From the cell containing the given text, extract its center point as [x, y] coordinate. 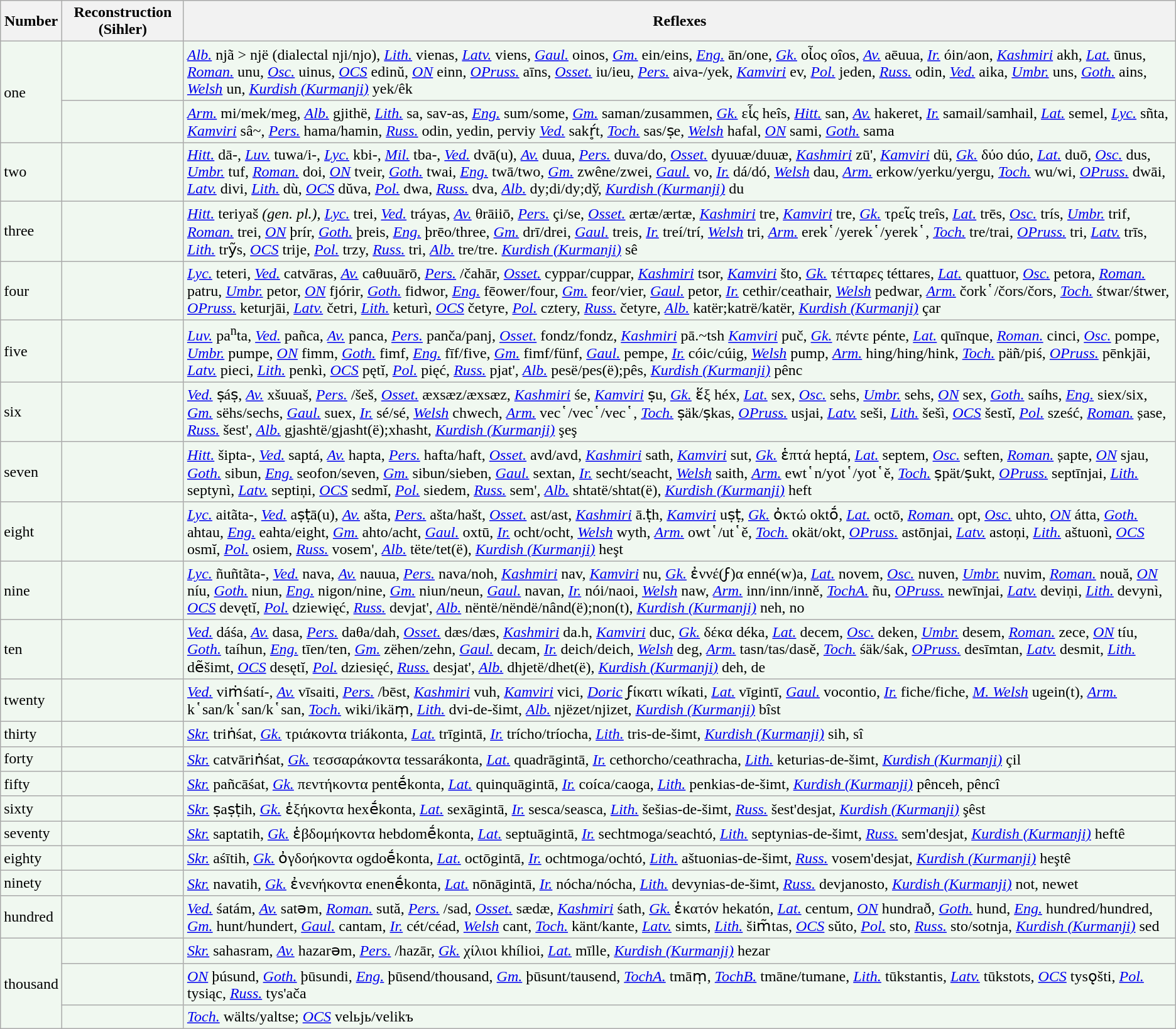
twenty [31, 700]
Skr. ṣaṣṭih, Gk. ἑξήκοντα hexḗkonta, Lat. sexāgintā, Ir. sesca/seasca, Lith. šešias-de-šimt, Russ. šest'desjat, Kurdish (Kurmanji) şêst [680, 808]
Reconstruction (Sihler) [122, 21]
Skr. navatih, Gk. ἐνενήκοντα enenḗkonta, Lat. nōnāgintā, Ir. nócha/nócha, Lith. devynias-de-šimt, Russ. devjanosto, Kurdish (Kurmanji) not, newet [680, 883]
Skr. triṅśat, Gk. τριάκοντα triákonta, Lat. trīgintā, Ir. trícho/tríocha, Lith. tris-de-šimt, Kurdish (Kurmanji) sih, sî [680, 734]
five [31, 352]
six [31, 412]
Skr. sahasram, Av. hazarəm, Pers. /hazār, Gk. χίλιοι khílioi, Lat. mīlle, Kurdish (Kurmanji) hezar [680, 951]
seven [31, 471]
Toch. wälts/yaltse; OCS velьjь/velikъ [680, 1017]
Skr. aśītih, Gk. ὀγδοήκοντα ogdoḗkonta, Lat. octōgintā, Ir. ochtmoga/ochtó, Lith. aštuonias-de-šimt, Russ. vosem'desjat, Kurdish (Kurmanji) heştê [680, 858]
Reflexes [680, 21]
hundred [31, 917]
seventy [31, 834]
sixty [31, 808]
ten [31, 650]
fifty [31, 784]
Skr. pañcāśat, Gk. πεντήκοντα pentḗkonta, Lat. quinquāgintā, Ir. coíca/caoga, Lith. penkias-de-šimt, Kurdish (Kurmanji) pênceh, pêncî [680, 784]
four [31, 291]
nine [31, 591]
eighty [31, 858]
thousand [31, 984]
eight [31, 531]
thirty [31, 734]
three [31, 231]
Skr. catvāriṅśat, Gk. τεσσαράκοντα tessarákonta, Lat. quadrāgintā, Ir. cethorcho/ceathracha, Lith. keturias-de-šimt, Kurdish (Kurmanji) çil [680, 759]
one [31, 92]
Number [31, 21]
ninety [31, 883]
two [31, 171]
forty [31, 759]
